For the text-containing cell, return its midpoint in [X, Y] coordinate format. 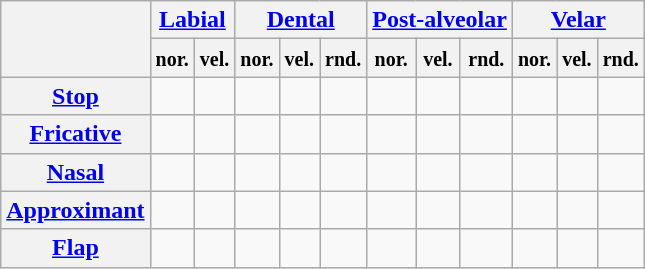
Post-alveolar [440, 20]
Dental [301, 20]
Velar [578, 20]
Stop [76, 96]
Labial [192, 20]
Fricative [76, 134]
Flap [76, 248]
Nasal [76, 172]
Approximant [76, 210]
